Search for the cell housing the specified text and yield its [x, y] center coordinate. 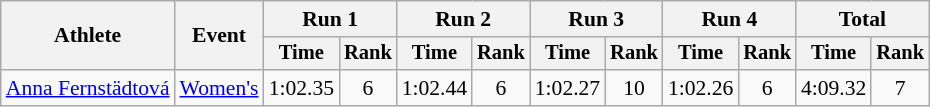
Total [862, 19]
Athlete [88, 36]
Run 3 [596, 19]
Run 2 [464, 19]
1:02.27 [568, 88]
Run 4 [730, 19]
Run 1 [330, 19]
Women's [220, 88]
1:02.26 [700, 88]
7 [900, 88]
1:02.44 [434, 88]
Event [220, 36]
Anna Fernstädtová [88, 88]
10 [634, 88]
4:09.32 [834, 88]
1:02.35 [302, 88]
